Pinpoint the cell where the given text exists, returning its [X, Y] midpoint coordinate. 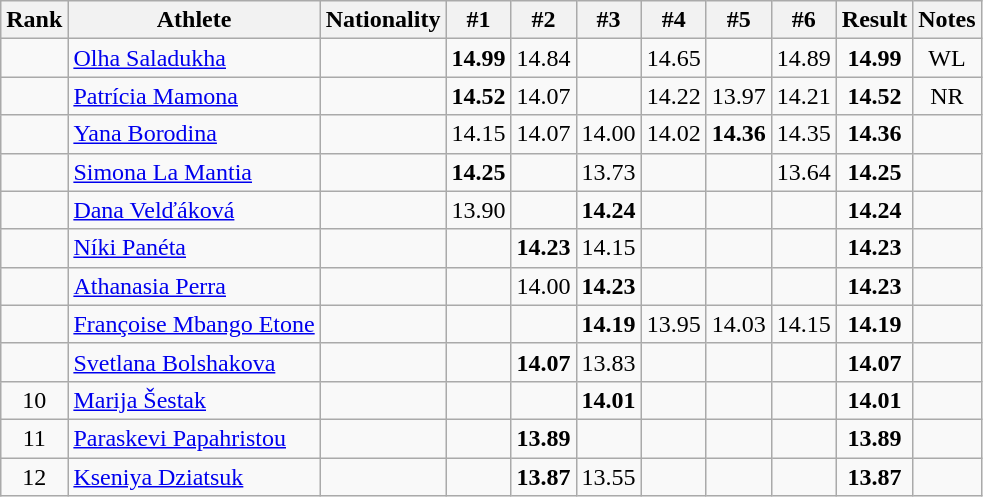
14.02 [674, 134]
14.21 [804, 96]
Marija Šestak [194, 400]
14.22 [674, 96]
10 [34, 400]
13.97 [738, 96]
#6 [804, 20]
14.84 [544, 58]
Kseniya Dziatsuk [194, 477]
11 [34, 438]
13.90 [478, 210]
Dana Velďáková [194, 210]
13.95 [674, 324]
#3 [608, 20]
Patrícia Mamona [194, 96]
14.35 [804, 134]
Rank [34, 20]
#2 [544, 20]
13.73 [608, 172]
13.83 [608, 362]
NR [947, 96]
14.03 [738, 324]
13.55 [608, 477]
13.64 [804, 172]
#5 [738, 20]
Olha Saladukha [194, 58]
Svetlana Bolshakova [194, 362]
Françoise Mbango Etone [194, 324]
WL [947, 58]
Níki Panéta [194, 248]
#1 [478, 20]
Yana Borodina [194, 134]
12 [34, 477]
Notes [947, 20]
#4 [674, 20]
Athanasia Perra [194, 286]
Nationality [383, 20]
14.65 [674, 58]
Simona La Mantia [194, 172]
14.89 [804, 58]
Athlete [194, 20]
Paraskevi Papahristou [194, 438]
Result [874, 20]
